Find where the given text appears and provide that cell's center as [x, y] coordinate. 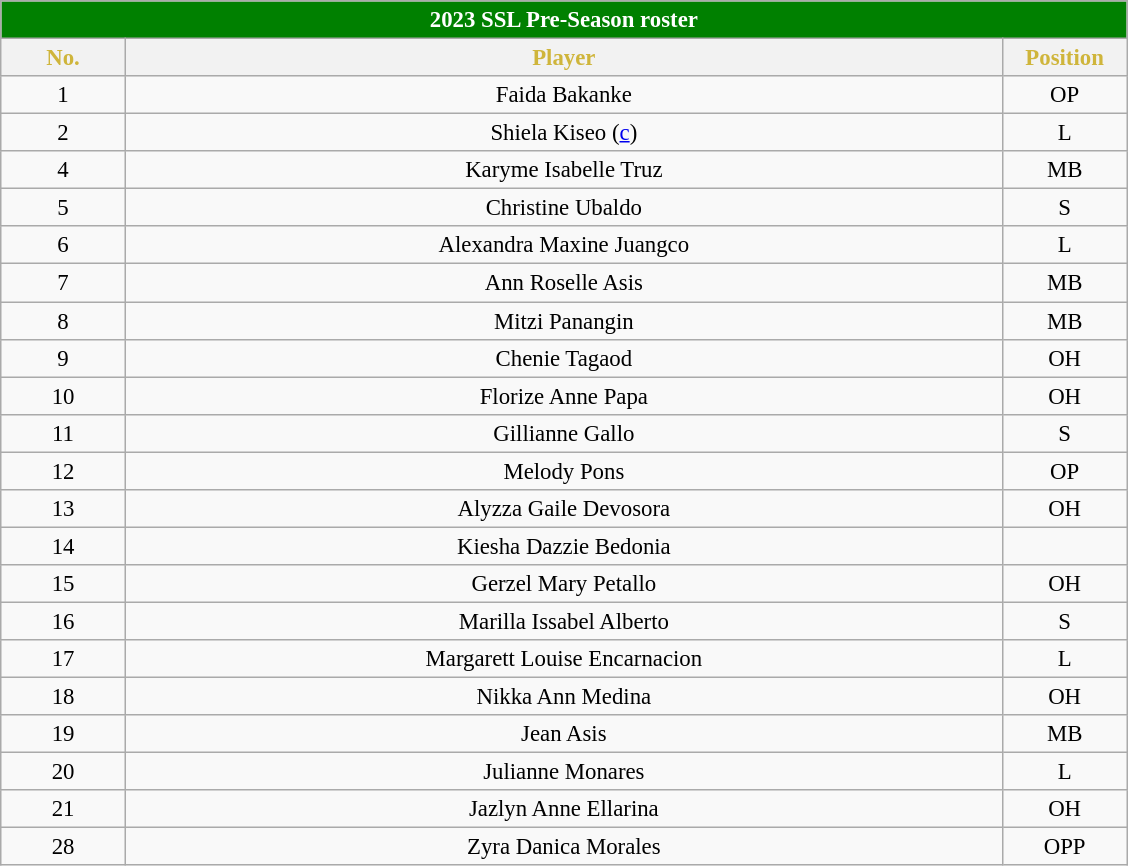
14 [64, 546]
17 [64, 659]
8 [64, 321]
5 [64, 208]
Chenie Tagaod [564, 358]
6 [64, 245]
No. [64, 58]
11 [64, 433]
Gillianne Gallo [564, 433]
Zyra Danica Morales [564, 847]
Gerzel Mary Petallo [564, 584]
Ann Roselle Asis [564, 283]
1 [64, 95]
4 [64, 170]
Jazlyn Anne Ellarina [564, 809]
Florize Anne Papa [564, 396]
Faida Bakanke [564, 95]
Karyme Isabelle Truz [564, 170]
2023 SSL Pre-Season roster [564, 20]
OPP [1064, 847]
Jean Asis [564, 734]
28 [64, 847]
15 [64, 584]
Kiesha Dazzie Bedonia [564, 546]
Shiela Kiseo (c) [564, 133]
16 [64, 621]
Christine Ubaldo [564, 208]
Player [564, 58]
9 [64, 358]
Marilla Issabel Alberto [564, 621]
Mitzi Panangin [564, 321]
19 [64, 734]
Position [1064, 58]
2 [64, 133]
18 [64, 697]
Margarett Louise Encarnacion [564, 659]
12 [64, 471]
Nikka Ann Medina [564, 697]
10 [64, 396]
Julianne Monares [564, 772]
Melody Pons [564, 471]
21 [64, 809]
7 [64, 283]
Alyzza Gaile Devosora [564, 509]
20 [64, 772]
Alexandra Maxine Juangco [564, 245]
13 [64, 509]
